Capture the cell that displays the provided text and extract its [x, y] central coordinate. 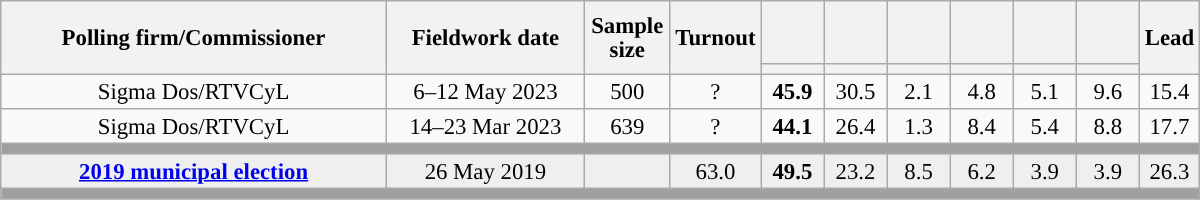
23.2 [856, 172]
6–12 May 2023 [485, 92]
49.5 [792, 172]
Fieldwork date [485, 38]
14–23 Mar 2023 [485, 126]
8.8 [1108, 126]
63.0 [716, 172]
8.4 [982, 126]
5.1 [1044, 92]
17.7 [1169, 126]
639 [627, 126]
9.6 [1108, 92]
500 [627, 92]
26.4 [856, 126]
5.4 [1044, 126]
15.4 [1169, 92]
8.5 [918, 172]
26 May 2019 [485, 172]
1.3 [918, 126]
Lead [1169, 38]
4.8 [982, 92]
45.9 [792, 92]
2.1 [918, 92]
2019 municipal election [194, 172]
6.2 [982, 172]
Polling firm/Commissioner [194, 38]
Turnout [716, 38]
26.3 [1169, 172]
Sample size [627, 38]
44.1 [792, 126]
30.5 [856, 92]
